Extract the (X, Y) coordinate from the center of the cell holding the provided text.  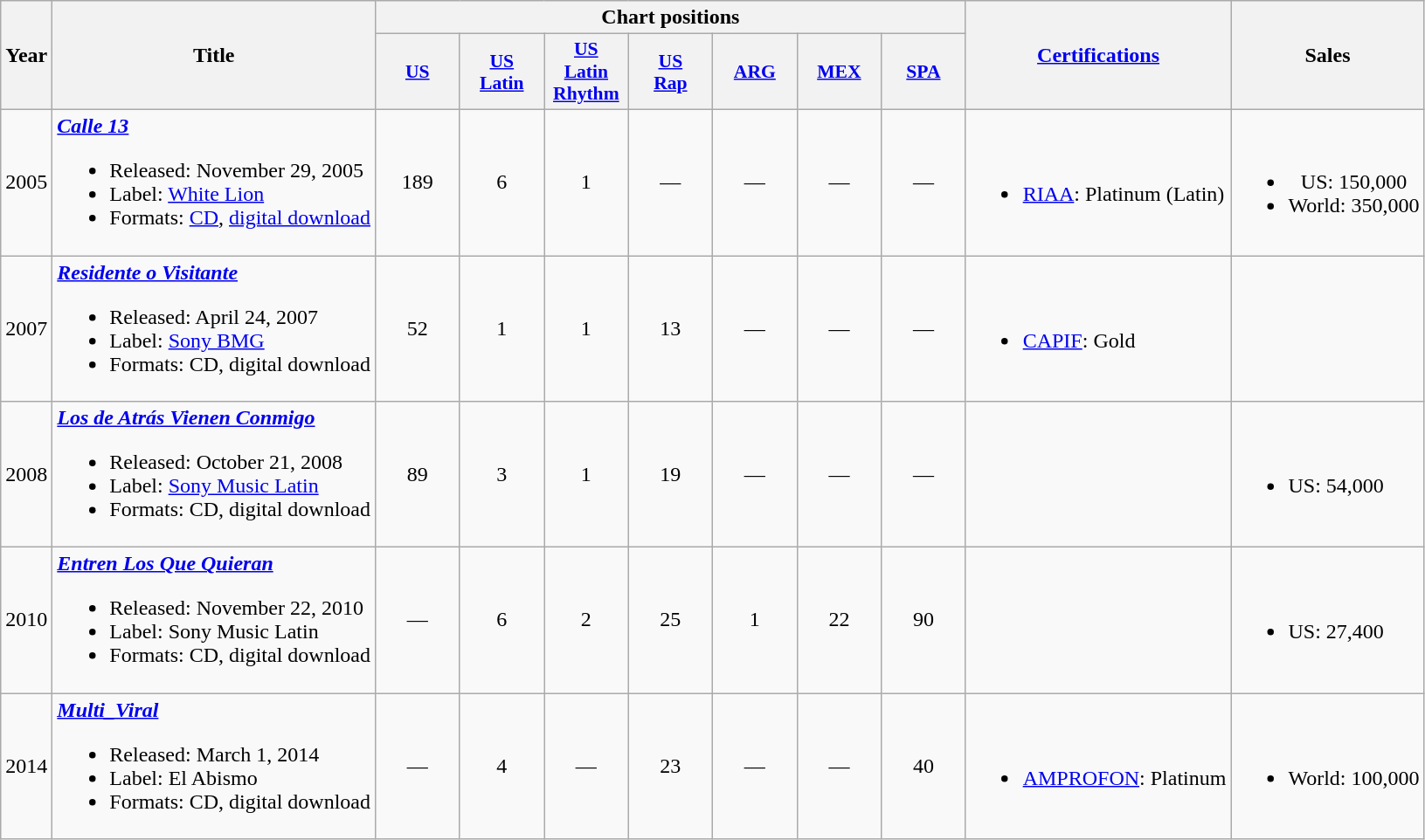
ARG (755, 72)
Calle 13Released: November 29, 2005Label: White LionFormats: CD, digital download (214, 182)
RIAA: Platinum (Latin) (1098, 182)
Chart positions (671, 17)
US: 54,000 (1328, 475)
USRap (671, 72)
World: 100,000 (1328, 767)
2007 (26, 328)
19 (671, 475)
SPA (924, 72)
3 (502, 475)
Entren Los Que QuieranReleased: November 22, 2010Label: Sony Music LatinFormats: CD, digital download (214, 620)
Year (26, 56)
4 (502, 767)
Residente o VisitanteReleased: April 24, 2007Label: Sony BMGFormats: CD, digital download (214, 328)
USLatin (502, 72)
52 (418, 328)
MEX (839, 72)
2 (587, 620)
2010 (26, 620)
13 (671, 328)
Los de Atrás Vienen ConmigoReleased: October 21, 2008Label: Sony Music LatinFormats: CD, digital download (214, 475)
23 (671, 767)
89 (418, 475)
US: 150,000World: 350,000 (1328, 182)
Certifications (1098, 56)
Sales (1328, 56)
Title (214, 56)
22 (839, 620)
189 (418, 182)
AMPROFON: Platinum (1098, 767)
25 (671, 620)
2005 (26, 182)
US: 27,400 (1328, 620)
40 (924, 767)
CAPIF: Gold (1098, 328)
90 (924, 620)
2008 (26, 475)
US (418, 72)
2014 (26, 767)
USLatin Rhythm (587, 72)
Multi_ViralReleased: March 1, 2014Label: El AbismoFormats: CD, digital download (214, 767)
